Output the (X, Y) coordinate of the center of the cell containing the given text.  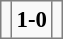
1-0 (32, 20)
